Determine the (X, Y) coordinate at the center of the cell enclosing the given text.  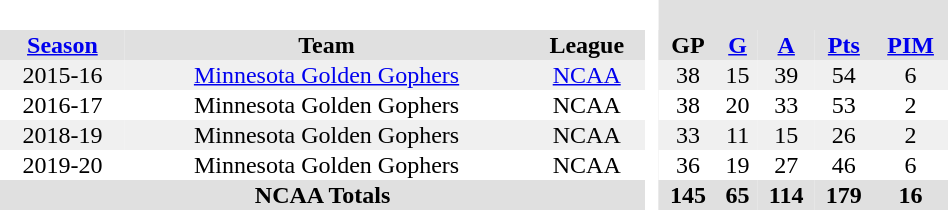
179 (844, 195)
19 (738, 165)
PIM (910, 45)
46 (844, 165)
145 (688, 195)
16 (910, 195)
20 (738, 105)
11 (738, 135)
114 (786, 195)
2015-16 (62, 75)
GP (688, 45)
NCAA Totals (322, 195)
G (738, 45)
Pts (844, 45)
36 (688, 165)
26 (844, 135)
54 (844, 75)
Team (327, 45)
39 (786, 75)
2016-17 (62, 105)
Season (62, 45)
League (586, 45)
65 (738, 195)
53 (844, 105)
27 (786, 165)
2018-19 (62, 135)
2019-20 (62, 165)
A (786, 45)
